Locate the cell with the specified text and output its [x, y] center coordinate. 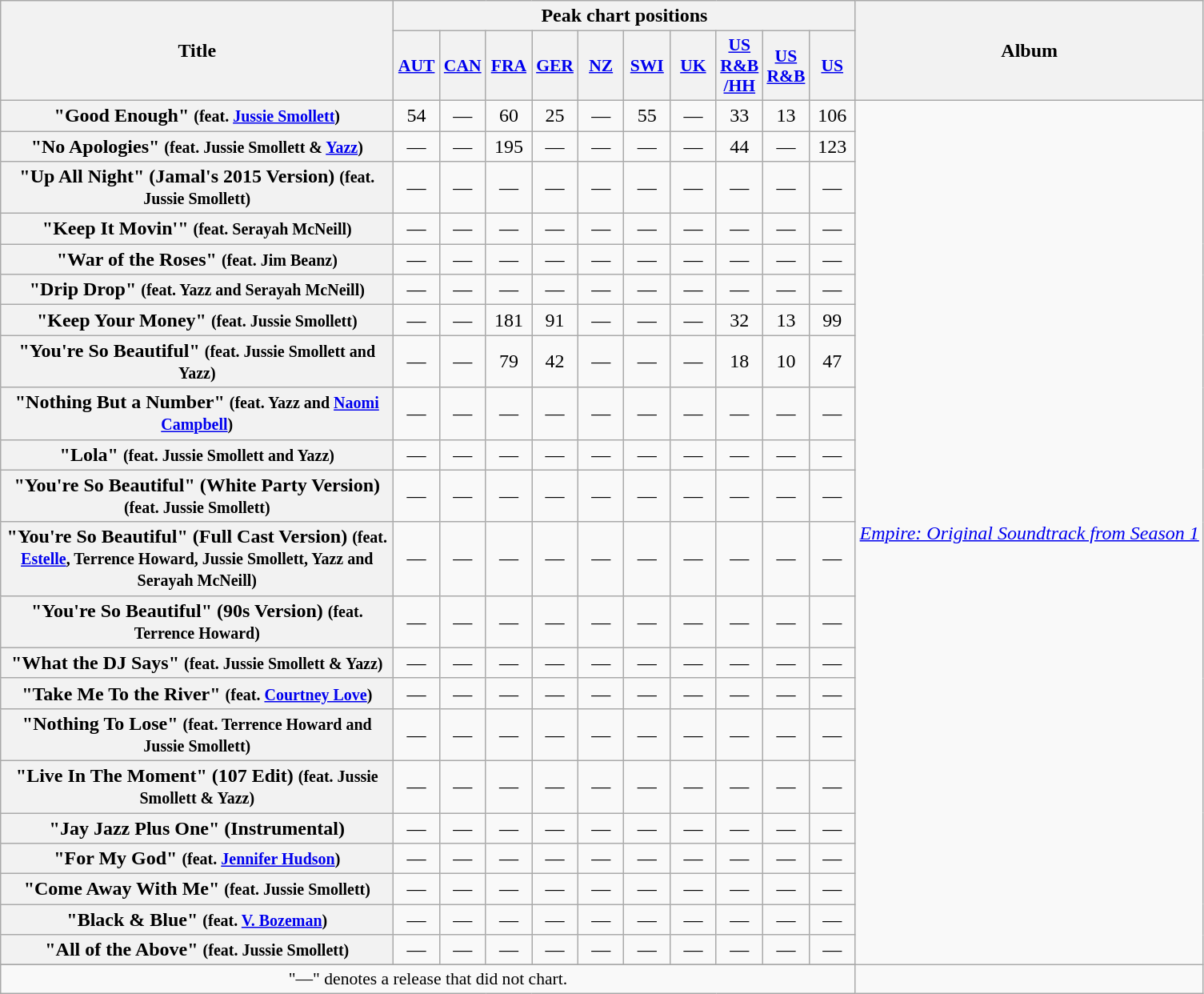
"Come Away With Me" (feat. Jussie Smollett) [197, 889]
181 [509, 320]
Peak chart positions [624, 16]
47 [832, 362]
USR&B [786, 66]
33 [739, 115]
"All of the Above" (feat. Jussie Smollett) [197, 950]
"Black & Blue" (feat. V. Bozeman) [197, 920]
"—" denotes a release that did not chart. [428, 980]
32 [739, 320]
Title [197, 51]
US [832, 66]
Album [1029, 51]
"Nothing But a Number" (feat. Yazz and Naomi Campbell) [197, 413]
USR&B/HH [739, 66]
42 [555, 362]
"No Apologies" (feat. Jussie Smollett & Yazz) [197, 146]
"Nothing To Lose" (feat. Terrence Howard and Jussie Smollett) [197, 735]
79 [509, 362]
SWI [647, 66]
"You're So Beautiful" (90s Version) (feat. Terrence Howard) [197, 621]
"Live In The Moment" (107 Edit) (feat. Jussie Smollett & Yazz) [197, 786]
123 [832, 146]
60 [509, 115]
"Lola" (feat. Jussie Smollett and Yazz) [197, 455]
NZ [601, 66]
106 [832, 115]
195 [509, 146]
"Drip Drop" (feat. Yazz and Serayah McNeill) [197, 290]
CAN [462, 66]
"You're So Beautiful" (feat. Jussie Smollett and Yazz) [197, 362]
GER [555, 66]
"War of the Roses" (feat. Jim Beanz) [197, 259]
FRA [509, 66]
"Keep Your Money" (feat. Jussie Smollett) [197, 320]
44 [739, 146]
Empire: Original Soundtrack from Season 1 [1029, 532]
55 [647, 115]
"Jay Jazz Plus One" (Instrumental) [197, 828]
"For My God" (feat. Jennifer Hudson) [197, 859]
99 [832, 320]
18 [739, 362]
"Good Enough" (feat. Jussie Smollett) [197, 115]
25 [555, 115]
"Up All Night" (Jamal's 2015 Version) (feat. Jussie Smollett) [197, 187]
10 [786, 362]
"You're So Beautiful" (Full Cast Version) (feat. Estelle, Terrence Howard, Jussie Smollett, Yazz and Serayah McNeill) [197, 559]
AUT [417, 66]
"Keep It Movin'" (feat. Serayah McNeill) [197, 229]
91 [555, 320]
"Take Me To the River" (feat. Courtney Love) [197, 693]
54 [417, 115]
"You're So Beautiful" (White Party Version) (feat. Jussie Smollett) [197, 496]
"What the DJ Says" (feat. Jussie Smollett & Yazz) [197, 663]
UK [694, 66]
